Pinpoint the cell where the given text exists, returning its (X, Y) midpoint coordinate. 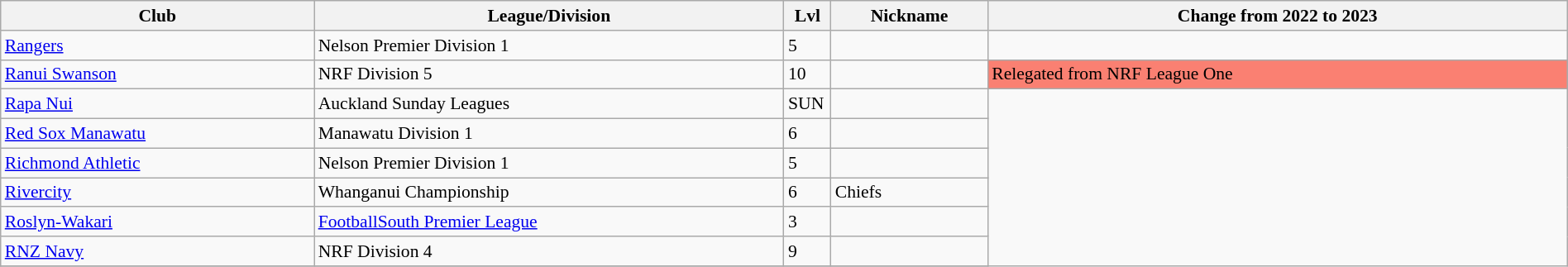
NRF Division 5 (549, 74)
Auckland Sunday Leagues (549, 104)
Chiefs (910, 193)
Whanganui Championship (549, 193)
RNZ Navy (157, 251)
Rangers (157, 45)
Club (157, 16)
SUN (807, 104)
3 (807, 222)
FootballSouth Premier League (549, 222)
Richmond Athletic (157, 163)
Lvl (807, 16)
NRF Division 4 (549, 251)
Change from 2022 to 2023 (1277, 16)
Relegated from NRF League One (1277, 74)
Rivercity (157, 193)
Roslyn-Wakari (157, 222)
Ranui Swanson (157, 74)
Rapa Nui (157, 104)
Nickname (910, 16)
League/Division (549, 16)
Red Sox Manawatu (157, 134)
10 (807, 74)
9 (807, 251)
Manawatu Division 1 (549, 134)
